From the cell containing the given text, extract its center point as [x, y] coordinate. 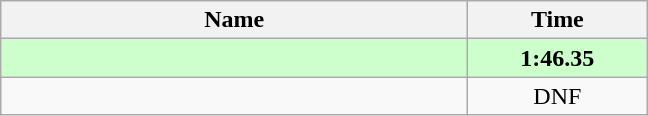
Name [234, 20]
DNF [558, 96]
1:46.35 [558, 58]
Time [558, 20]
